Pinpoint the cell where the given text exists, returning its (x, y) midpoint coordinate. 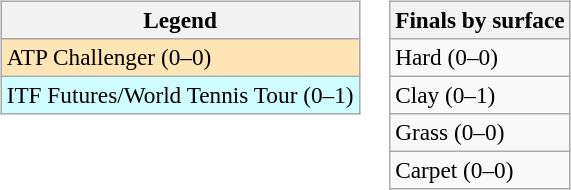
Grass (0–0) (480, 133)
ITF Futures/World Tennis Tour (0–1) (180, 95)
Clay (0–1) (480, 95)
Finals by surface (480, 20)
Carpet (0–0) (480, 171)
Legend (180, 20)
Hard (0–0) (480, 57)
ATP Challenger (0–0) (180, 57)
